Pinpoint the cell where the given text exists, returning its (x, y) midpoint coordinate. 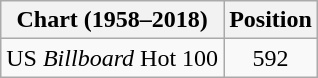
592 (271, 58)
Chart (1958–2018) (112, 20)
US Billboard Hot 100 (112, 58)
Position (271, 20)
